Extract the [x, y] coordinate from the center of the cell holding the provided text.  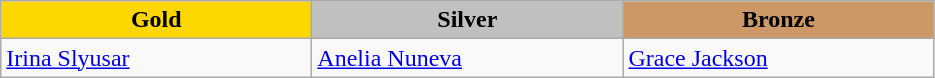
Gold [156, 20]
Anelia Nuneva [468, 58]
Irina Slyusar [156, 58]
Grace Jackson [778, 58]
Bronze [778, 20]
Silver [468, 20]
